Output the [X, Y] coordinate of the center of the cell containing the given text.  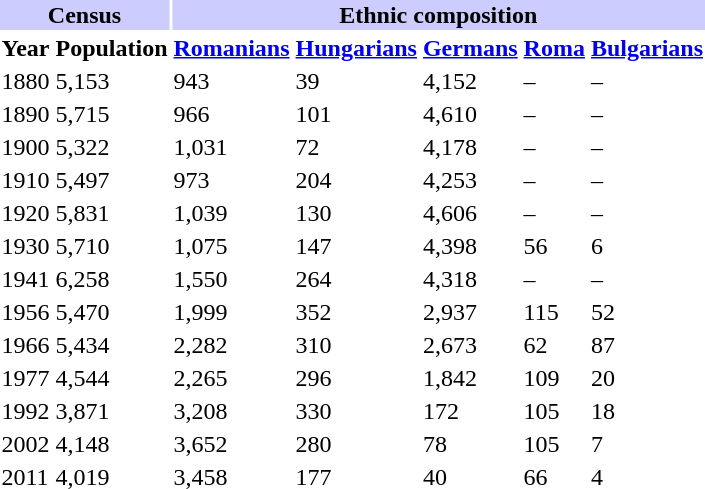
352 [356, 312]
4,606 [470, 213]
966 [232, 114]
4,610 [470, 114]
204 [356, 180]
Roma [554, 48]
4,544 [112, 378]
2002 [26, 444]
1956 [26, 312]
4,253 [470, 180]
4,398 [470, 246]
5,715 [112, 114]
87 [646, 345]
2,282 [232, 345]
3,652 [232, 444]
6 [646, 246]
1,999 [232, 312]
1900 [26, 147]
1920 [26, 213]
5,322 [112, 147]
2,673 [470, 345]
5,434 [112, 345]
20 [646, 378]
56 [554, 246]
5,831 [112, 213]
1,842 [470, 378]
1941 [26, 279]
4,148 [112, 444]
5,710 [112, 246]
943 [232, 81]
1910 [26, 180]
39 [356, 81]
4,152 [470, 81]
330 [356, 411]
1890 [26, 114]
115 [554, 312]
1,075 [232, 246]
Year [26, 48]
Germans [470, 48]
5,497 [112, 180]
172 [470, 411]
18 [646, 411]
296 [356, 378]
109 [554, 378]
7 [646, 444]
5,153 [112, 81]
973 [232, 180]
62 [554, 345]
101 [356, 114]
1977 [26, 378]
264 [356, 279]
Romanians [232, 48]
Population [112, 48]
2,265 [232, 378]
1,550 [232, 279]
1930 [26, 246]
310 [356, 345]
4,318 [470, 279]
2,937 [470, 312]
5,470 [112, 312]
3,208 [232, 411]
Census [84, 15]
52 [646, 312]
1880 [26, 81]
130 [356, 213]
1966 [26, 345]
Ethnic composition [438, 15]
Hungarians [356, 48]
1992 [26, 411]
147 [356, 246]
72 [356, 147]
1,039 [232, 213]
6,258 [112, 279]
78 [470, 444]
3,871 [112, 411]
280 [356, 444]
4,178 [470, 147]
1,031 [232, 147]
Bulgarians [646, 48]
